Capture the cell that displays the provided text and extract its [X, Y] central coordinate. 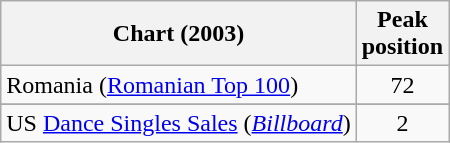
Peakposition [402, 34]
72 [402, 85]
Romania (Romanian Top 100) [178, 85]
Chart (2003) [178, 34]
2 [402, 123]
US Dance Singles Sales (Billboard) [178, 123]
